Identify which cell holds the provided text, then report its (x, y) central coordinate. 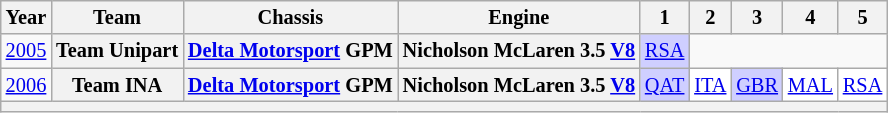
Team INA (117, 85)
GBR (757, 85)
Engine (519, 17)
Team Unipart (117, 51)
QAT (664, 85)
ITA (710, 85)
4 (810, 17)
Year (26, 17)
2006 (26, 85)
MAL (810, 85)
3 (757, 17)
2005 (26, 51)
2 (710, 17)
1 (664, 17)
5 (862, 17)
Team (117, 17)
Chassis (290, 17)
